Locate the cell with the specified text and output its [x, y] center coordinate. 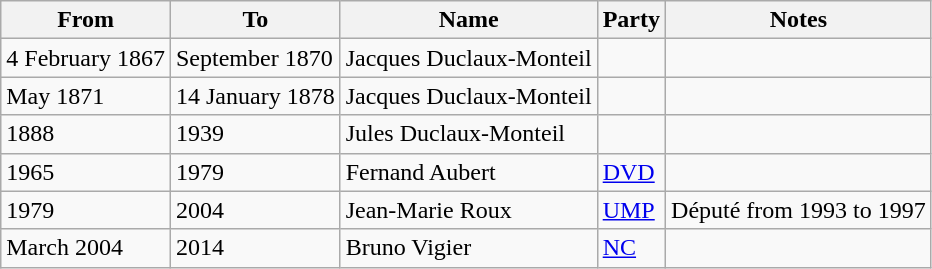
Jules Duclaux-Monteil [468, 134]
14 January 1878 [255, 96]
Notes [799, 20]
Jean-Marie Roux [468, 210]
Fernand Aubert [468, 172]
NC [631, 248]
2004 [255, 210]
March 2004 [86, 248]
4 February 1867 [86, 58]
Député from 1993 to 1997 [799, 210]
September 1870 [255, 58]
1965 [86, 172]
1939 [255, 134]
2014 [255, 248]
Name [468, 20]
To [255, 20]
UMP [631, 210]
1888 [86, 134]
Bruno Vigier [468, 248]
From [86, 20]
DVD [631, 172]
May 1871 [86, 96]
Party [631, 20]
